Extract the [X, Y] coordinate from the center of the cell holding the provided text.  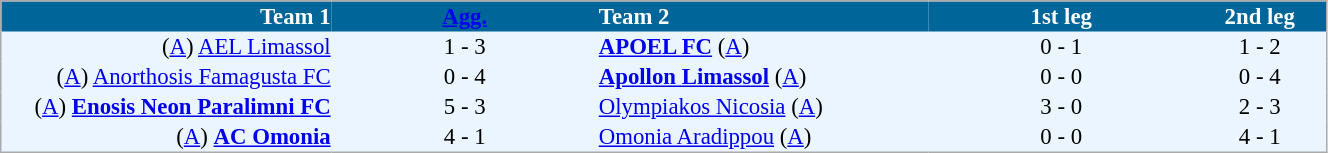
1 - 2 [1260, 47]
APOEL FC (A) [762, 47]
2nd leg [1260, 16]
5 - 3 [464, 107]
2 - 3 [1260, 107]
0 - 1 [1062, 47]
Apollon Limassol (A) [762, 77]
Omonia Aradippou (A) [762, 137]
Olympiakos Nicosia (A) [762, 107]
(A) AC Omonia [166, 137]
Team 2 [762, 16]
(A) Anorthosis Famagusta FC [166, 77]
Team 1 [166, 16]
3 - 0 [1062, 107]
(A) AEL Limassol [166, 47]
(A) Enosis Neon Paralimni FC [166, 107]
1 - 3 [464, 47]
1st leg [1062, 16]
Agg. [464, 16]
